Output the [x, y] coordinate of the center of the cell containing the given text.  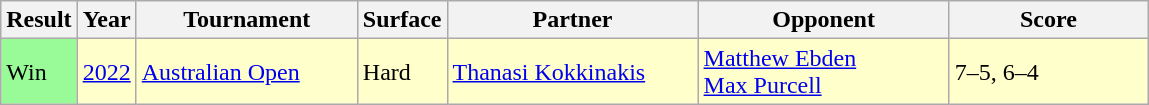
Matthew Ebden Max Purcell [824, 72]
Score [1048, 20]
2022 [106, 72]
Year [106, 20]
Result [39, 20]
Thanasi Kokkinakis [572, 72]
Opponent [824, 20]
Win [39, 72]
7–5, 6–4 [1048, 72]
Surface [402, 20]
Tournament [246, 20]
Australian Open [246, 72]
Partner [572, 20]
Hard [402, 72]
